Pinpoint the cell where the given text exists, returning its (x, y) midpoint coordinate. 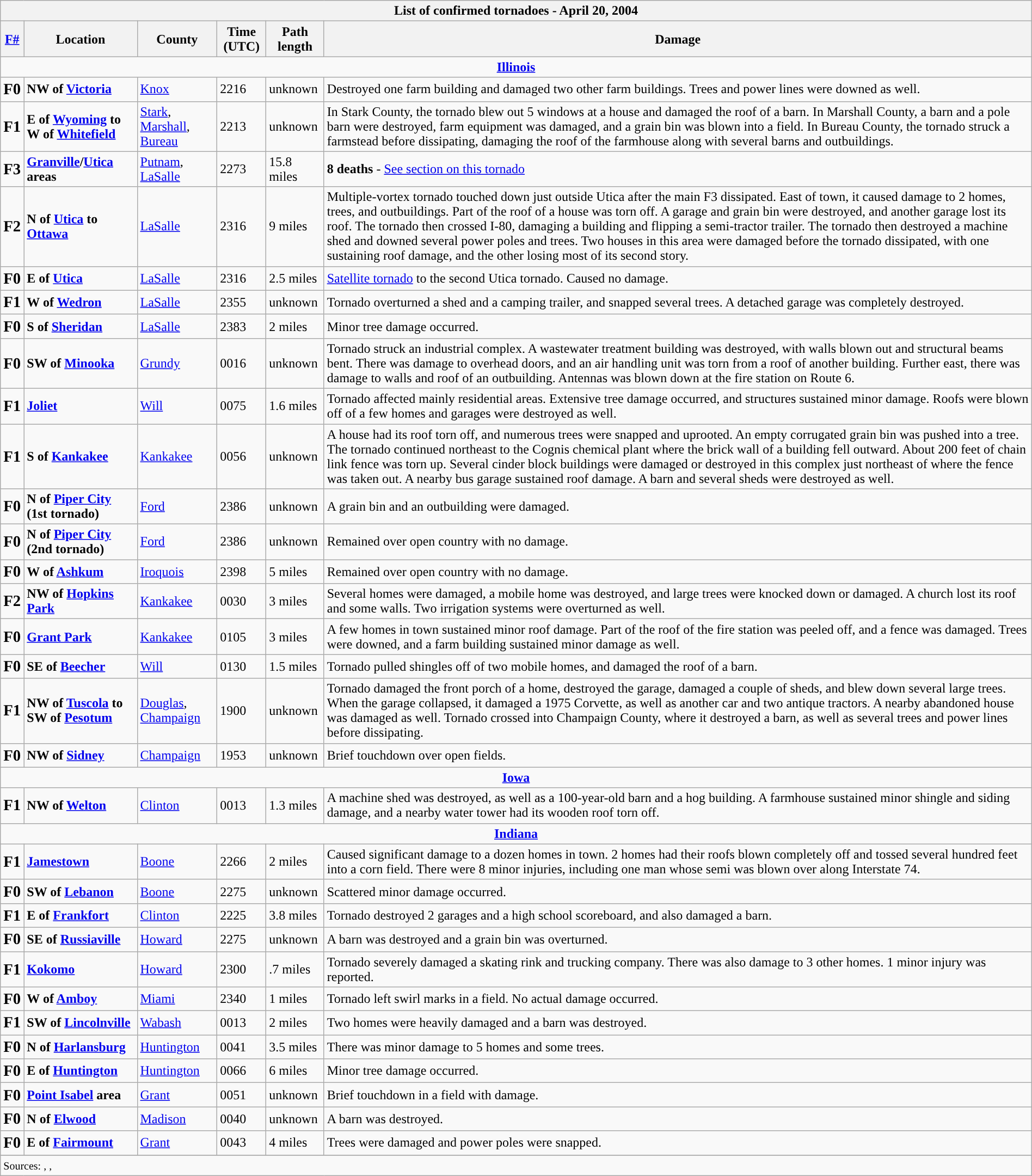
0056 (242, 456)
NW of Sidney (81, 755)
1953 (242, 755)
SW of Lincolnville (81, 1023)
N of Piper City (2nd tornado) (81, 542)
Tornado overturned a shed and a camping trailer, and snapped several trees. A detached garage was completely destroyed. (678, 302)
5 miles (295, 572)
W of Amboy (81, 999)
0051 (242, 1095)
Tornado destroyed 2 garages and a high school scoreboard, and also damaged a barn. (678, 915)
Jamestown (81, 861)
2383 (242, 326)
Brief touchdown over open fields. (678, 755)
N of Piper City (1st tornado) (81, 506)
Stark, Marshall, Bureau (177, 126)
Sources: , , (516, 1165)
Putnam, LaSalle (177, 169)
2300 (242, 969)
0075 (242, 406)
N of Elwood (81, 1119)
There was minor damage to 5 homes and some trees. (678, 1047)
W of Wedron (81, 302)
E of Huntington (81, 1071)
0105 (242, 637)
Brief touchdown in a field with damage. (678, 1095)
1 miles (295, 999)
NW of Hopkins Park (81, 601)
2216 (242, 89)
0040 (242, 1119)
SE of Russiaville (81, 939)
W of Ashkum (81, 572)
E of Utica (81, 278)
Satellite tornado to the second Utica tornado. Caused no damage. (678, 278)
Miami (177, 999)
E of Frankfort (81, 915)
Destroyed one farm building and damaged two other farm buildings. Trees and power lines were downed as well. (678, 89)
Douglas, Champaign (177, 711)
Grundy (177, 363)
0066 (242, 1071)
1.3 miles (295, 806)
6 miles (295, 1071)
0016 (242, 363)
0130 (242, 666)
NW of Victoria (81, 89)
County (177, 39)
Granville/Utica areas (81, 169)
Scattered minor damage occurred. (678, 891)
Tornado left swirl marks in a field. No actual damage occurred. (678, 999)
NW of Welton (81, 806)
Illinois (516, 67)
.7 miles (295, 969)
F# (12, 39)
Iowa (516, 777)
Joliet (81, 406)
4 miles (295, 1143)
S of Kankakee (81, 456)
N of Utica to Ottawa (81, 226)
2340 (242, 999)
Champaign (177, 755)
Tornado severely damaged a skating rink and trucking company. There was also damage to 3 other homes. 1 minor injury was reported. (678, 969)
SW of Minooka (81, 363)
Trees were damaged and power poles were snapped. (678, 1143)
Kokomo (81, 969)
2355 (242, 302)
A barn was destroyed. (678, 1119)
0043 (242, 1143)
Tornado pulled shingles off of two mobile homes, and damaged the roof of a barn. (678, 666)
N of Harlansburg (81, 1047)
NW of Tuscola to SW of Pesotum (81, 711)
Point Isabel area (81, 1095)
1900 (242, 711)
A grain bin and an outbuilding were damaged. (678, 506)
Iroquois (177, 572)
2.5 miles (295, 278)
A barn was destroyed and a grain bin was overturned. (678, 939)
15.8 miles (295, 169)
3.8 miles (295, 915)
1.5 miles (295, 666)
2213 (242, 126)
Damage (678, 39)
2225 (242, 915)
Location (81, 39)
SW of Lebanon (81, 891)
Madison (177, 1119)
SE of Beecher (81, 666)
9 miles (295, 226)
0030 (242, 601)
Two homes were heavily damaged and a barn was destroyed. (678, 1023)
Wabash (177, 1023)
3.5 miles (295, 1047)
Path length (295, 39)
S of Sheridan (81, 326)
E of Wyoming to W of Whitefield (81, 126)
Indiana (516, 834)
E of Fairmount (81, 1143)
Knox (177, 89)
1.6 miles (295, 406)
F3 (12, 169)
0041 (242, 1047)
Grant Park (81, 637)
2273 (242, 169)
List of confirmed tornadoes - April 20, 2004 (516, 11)
2266 (242, 861)
2398 (242, 572)
8 deaths - See section on this tornado (678, 169)
Time (UTC) (242, 39)
